For the text-containing cell, return its midpoint in [X, Y] coordinate format. 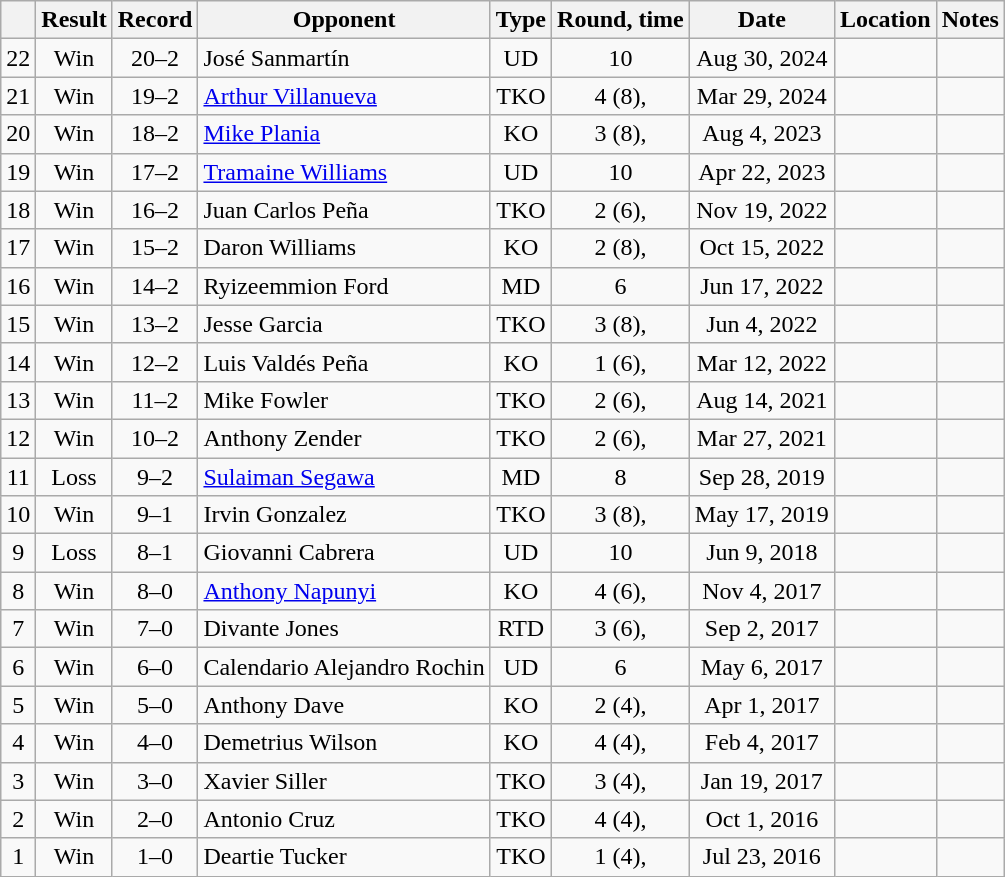
Divante Jones [344, 629]
4–0 [155, 743]
Daron Williams [344, 248]
2 [18, 819]
3 (4), [621, 781]
1 (6), [621, 362]
18–2 [155, 134]
Type [520, 20]
Apr 22, 2023 [762, 172]
1 (4), [621, 857]
Mike Plania [344, 134]
3 (6), [621, 629]
7–0 [155, 629]
1–0 [155, 857]
7 [18, 629]
Deartie Tucker [344, 857]
17 [18, 248]
22 [18, 58]
Demetrius Wilson [344, 743]
Aug 4, 2023 [762, 134]
Anthony Dave [344, 705]
Anthony Napunyi [344, 591]
10–2 [155, 438]
18 [18, 210]
15–2 [155, 248]
9–1 [155, 515]
Xavier Siller [344, 781]
4 [18, 743]
Result [74, 20]
Mar 27, 2021 [762, 438]
Sep 28, 2019 [762, 477]
Jun 17, 2022 [762, 286]
15 [18, 324]
Apr 1, 2017 [762, 705]
21 [18, 96]
Arthur Villanueva [344, 96]
Jun 4, 2022 [762, 324]
5 [18, 705]
Aug 30, 2024 [762, 58]
5–0 [155, 705]
Mar 29, 2024 [762, 96]
Antonio Cruz [344, 819]
14–2 [155, 286]
13–2 [155, 324]
Round, time [621, 20]
Jul 23, 2016 [762, 857]
8–1 [155, 553]
16–2 [155, 210]
Anthony Zender [344, 438]
2 (8), [621, 248]
Jesse Garcia [344, 324]
13 [18, 400]
6–0 [155, 667]
19 [18, 172]
May 6, 2017 [762, 667]
Jun 9, 2018 [762, 553]
Giovanni Cabrera [344, 553]
Mike Fowler [344, 400]
Opponent [344, 20]
Oct 15, 2022 [762, 248]
3 [18, 781]
9 [18, 553]
1 [18, 857]
Ryizeemmion Ford [344, 286]
11 [18, 477]
20–2 [155, 58]
Date [762, 20]
Sep 2, 2017 [762, 629]
Nov 19, 2022 [762, 210]
17–2 [155, 172]
RTD [520, 629]
Juan Carlos Peña [344, 210]
3–0 [155, 781]
12–2 [155, 362]
José Sanmartín [344, 58]
Nov 4, 2017 [762, 591]
12 [18, 438]
Jan 19, 2017 [762, 781]
Feb 4, 2017 [762, 743]
Record [155, 20]
Mar 12, 2022 [762, 362]
Calendario Alejandro Rochin [344, 667]
11–2 [155, 400]
Notes [970, 20]
16 [18, 286]
20 [18, 134]
Aug 14, 2021 [762, 400]
Tramaine Williams [344, 172]
2 (4), [621, 705]
Irvin Gonzalez [344, 515]
19–2 [155, 96]
May 17, 2019 [762, 515]
Luis Valdés Peña [344, 362]
4 (8), [621, 96]
Location [885, 20]
8–0 [155, 591]
9–2 [155, 477]
Oct 1, 2016 [762, 819]
4 (6), [621, 591]
Sulaiman Segawa [344, 477]
14 [18, 362]
2–0 [155, 819]
